Capture the cell that displays the provided text and extract its (X, Y) central coordinate. 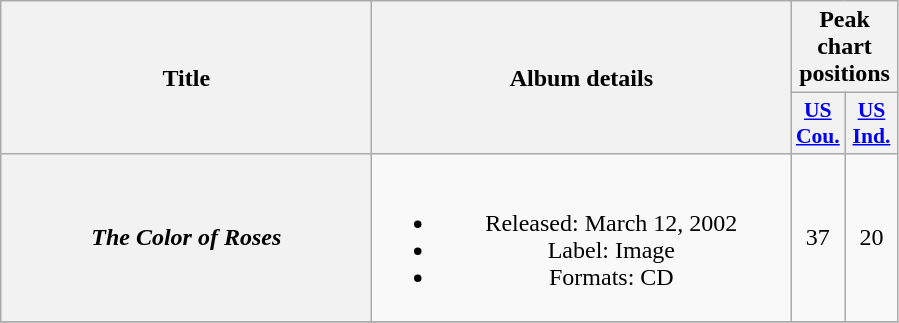
Peakchartpositions (844, 47)
20 (872, 238)
The Color of Roses (186, 238)
Released: March 12, 2002Label: ImageFormats: CD (582, 238)
USInd. (872, 124)
Album details (582, 78)
37 (818, 238)
Title (186, 78)
USCou. (818, 124)
